Scan for the cell matching the given text and deliver its (x, y) coordinate at center. 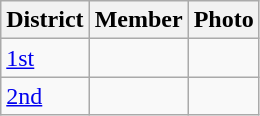
District (45, 20)
2nd (45, 96)
Member (138, 20)
1st (45, 58)
Photo (224, 20)
